Determine the (x, y) coordinate at the center of the cell enclosing the given text.  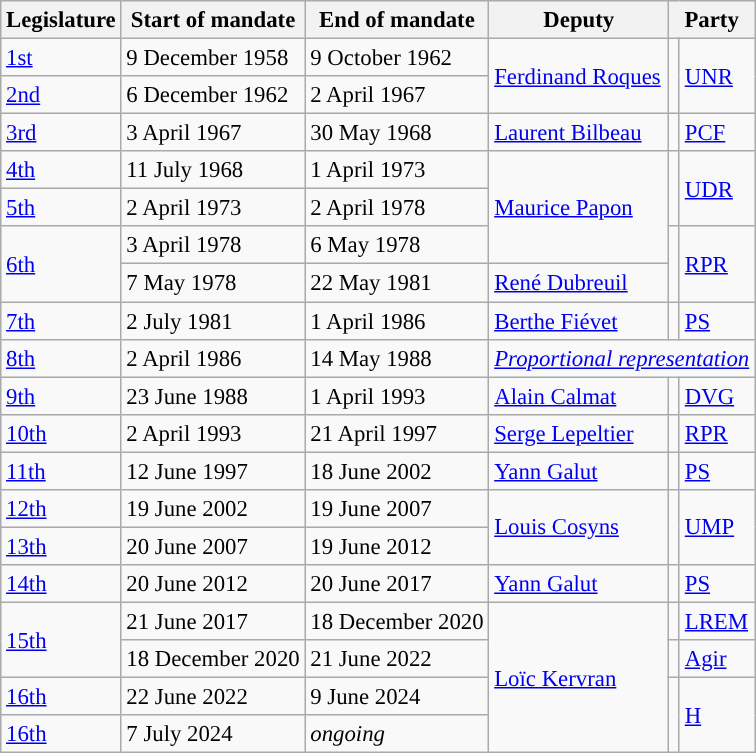
13th (61, 546)
8th (61, 358)
ongoing (397, 734)
Proportional representation (622, 358)
22 May 1981 (397, 283)
2 April 1978 (397, 208)
9 October 1962 (397, 58)
Loïc Kervran (579, 677)
2 April 1993 (213, 433)
1 April 1993 (397, 396)
Ferdinand Roques (579, 76)
2 April 1973 (213, 208)
Berthe Fiévet (579, 321)
20 June 2017 (397, 584)
7 May 1978 (213, 283)
23 June 1988 (213, 396)
6 December 1962 (213, 95)
Serge Lepeltier (579, 433)
3 April 1967 (213, 133)
UDR (716, 188)
3 April 1978 (213, 245)
9 June 2024 (397, 697)
Agir (716, 659)
4th (61, 170)
19 June 2012 (397, 546)
1 April 1986 (397, 321)
DVG (716, 396)
19 June 2002 (213, 509)
2 July 1981 (213, 321)
Laurent Bilbeau (579, 133)
1st (61, 58)
19 June 2007 (397, 509)
21 April 1997 (397, 433)
UNR (716, 76)
11 July 1968 (213, 170)
21 June 2022 (397, 659)
2 April 1986 (213, 358)
9th (61, 396)
UMP (716, 528)
2 April 1967 (397, 95)
20 June 2007 (213, 546)
LREM (716, 621)
12 June 1997 (213, 471)
7 July 2024 (213, 734)
10th (61, 433)
1 April 1973 (397, 170)
14 May 1988 (397, 358)
11th (61, 471)
6th (61, 264)
Start of mandate (213, 20)
5th (61, 208)
2nd (61, 95)
Alain Calmat (579, 396)
15th (61, 640)
René Dubreuil (579, 283)
PCF (716, 133)
18 June 2002 (397, 471)
Party (712, 20)
9 December 1958 (213, 58)
30 May 1968 (397, 133)
H (716, 716)
Louis Cosyns (579, 528)
22 June 2022 (213, 697)
End of mandate (397, 20)
Legislature (61, 20)
14th (61, 584)
Deputy (579, 20)
21 June 2017 (213, 621)
7th (61, 321)
20 June 2012 (213, 584)
Maurice Papon (579, 208)
6 May 1978 (397, 245)
12th (61, 509)
3rd (61, 133)
